Return the (x, y) coordinate for the center point of the cell that contains the specified text.  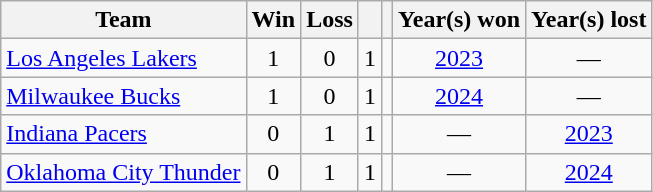
Win (274, 20)
Year(s) lost (589, 20)
Indiana Pacers (124, 134)
Milwaukee Bucks (124, 96)
Year(s) won (460, 20)
Team (124, 20)
Los Angeles Lakers (124, 58)
Loss (330, 20)
Oklahoma City Thunder (124, 172)
